Capture the cell that displays the provided text and extract its (X, Y) central coordinate. 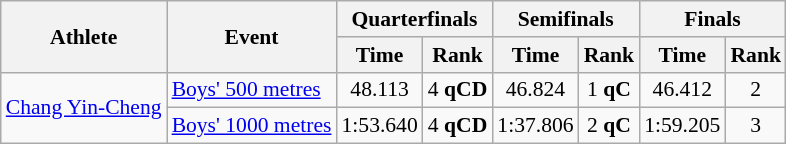
48.113 (379, 90)
2 qC (610, 126)
Boys' 1000 metres (252, 126)
Finals (712, 19)
1:59.205 (682, 126)
2 (756, 90)
Event (252, 36)
Semifinals (566, 19)
Quarterfinals (414, 19)
1:53.640 (379, 126)
3 (756, 126)
Chang Yin-Cheng (84, 108)
1 qC (610, 90)
46.412 (682, 90)
Boys' 500 metres (252, 90)
46.824 (535, 90)
Athlete (84, 36)
1:37.806 (535, 126)
